From the cell containing the given text, extract its center point as [X, Y] coordinate. 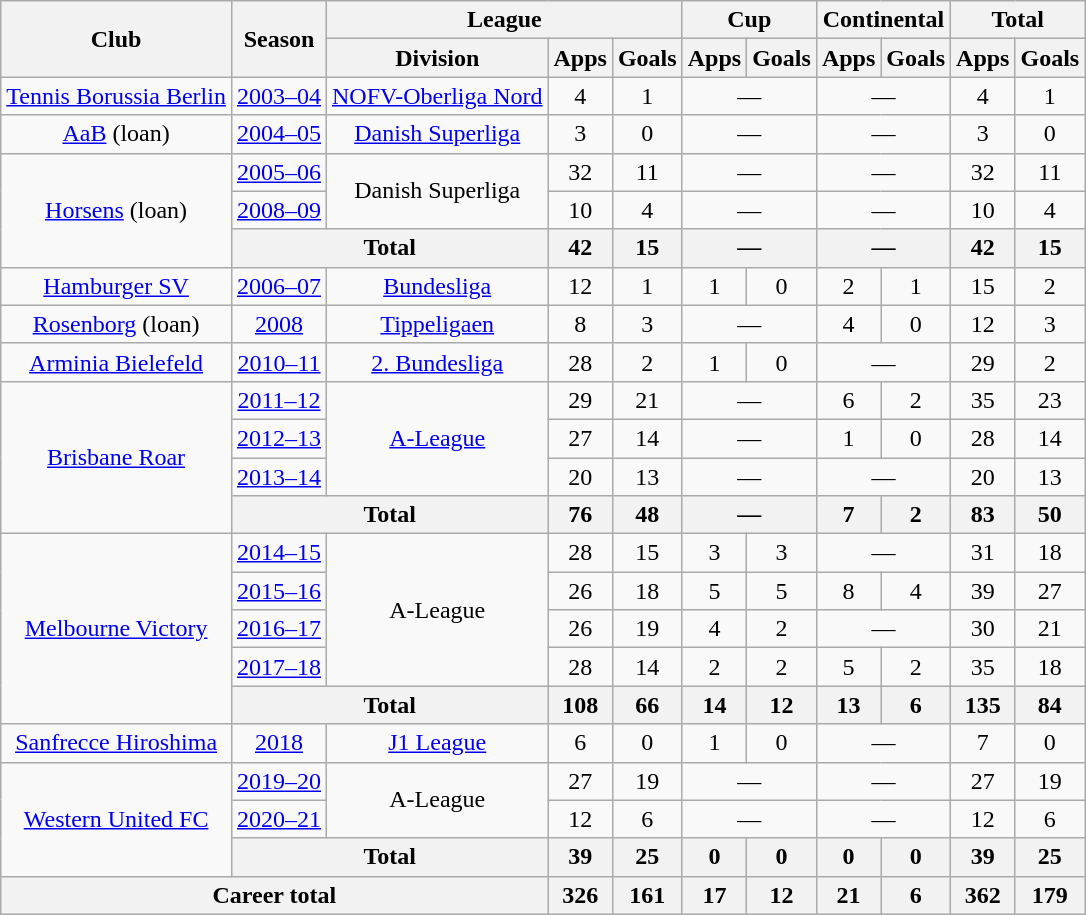
2008 [278, 324]
135 [983, 705]
Arminia Bielefeld [116, 362]
76 [580, 515]
2014–15 [278, 553]
2018 [278, 743]
2008–09 [278, 210]
17 [714, 895]
Division [438, 58]
Rosenborg (loan) [116, 324]
84 [1050, 705]
2019–20 [278, 781]
30 [983, 629]
326 [580, 895]
NOFV-Oberliga Nord [438, 96]
Career total [274, 895]
2016–17 [278, 629]
66 [647, 705]
83 [983, 515]
Western United FC [116, 819]
Club [116, 39]
Cup [749, 20]
362 [983, 895]
2013–14 [278, 477]
23 [1050, 400]
J1 League [438, 743]
2017–18 [278, 667]
2005–06 [278, 172]
Tennis Borussia Berlin [116, 96]
48 [647, 515]
Sanfrecce Hiroshima [116, 743]
2004–05 [278, 134]
Tippeligaen [438, 324]
2003–04 [278, 96]
2012–13 [278, 438]
2. Bundesliga [438, 362]
AaB (loan) [116, 134]
Continental [883, 20]
League [505, 20]
50 [1050, 515]
Hamburger SV [116, 286]
2020–21 [278, 819]
2010–11 [278, 362]
2006–07 [278, 286]
Melbourne Victory [116, 629]
Brisbane Roar [116, 457]
161 [647, 895]
31 [983, 553]
2015–16 [278, 591]
2011–12 [278, 400]
108 [580, 705]
179 [1050, 895]
Bundesliga [438, 286]
Horsens (loan) [116, 210]
Season [278, 39]
